Determine the [X, Y] coordinate at the center of the cell enclosing the given text.  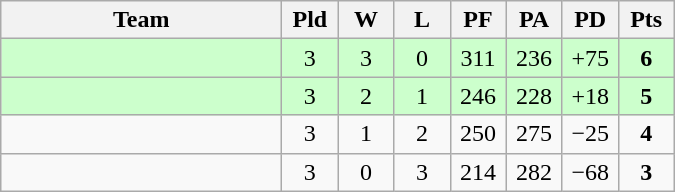
246 [478, 96]
236 [534, 58]
PF [478, 20]
Team [142, 20]
6 [646, 58]
PD [590, 20]
+18 [590, 96]
L [422, 20]
214 [478, 172]
250 [478, 134]
W [366, 20]
Pts [646, 20]
4 [646, 134]
228 [534, 96]
311 [478, 58]
Pld [310, 20]
PA [534, 20]
5 [646, 96]
+75 [590, 58]
275 [534, 134]
−68 [590, 172]
−25 [590, 134]
282 [534, 172]
